Extract the (x, y) coordinate from the center of the cell holding the provided text.  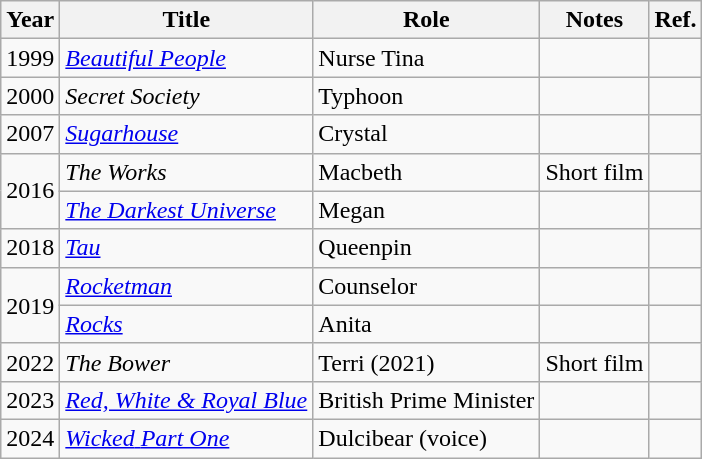
2019 (30, 305)
Year (30, 20)
Typhoon (426, 96)
Terri (2021) (426, 362)
2007 (30, 134)
Secret Society (186, 96)
Megan (426, 210)
2016 (30, 191)
Sugarhouse (186, 134)
The Bower (186, 362)
The Works (186, 172)
2023 (30, 400)
1999 (30, 58)
Ref. (676, 20)
Anita (426, 324)
Role (426, 20)
Title (186, 20)
Rocketman (186, 286)
Notes (594, 20)
Rocks (186, 324)
Beautiful People (186, 58)
Queenpin (426, 248)
Tau (186, 248)
2024 (30, 438)
The Darkest Universe (186, 210)
Counselor (426, 286)
2000 (30, 96)
Macbeth (426, 172)
Crystal (426, 134)
2018 (30, 248)
Dulcibear (voice) (426, 438)
2022 (30, 362)
Nurse Tina (426, 58)
Wicked Part One (186, 438)
Red, White & Royal Blue (186, 400)
British Prime Minister (426, 400)
